Pinpoint the cell where the given text exists, returning its [x, y] midpoint coordinate. 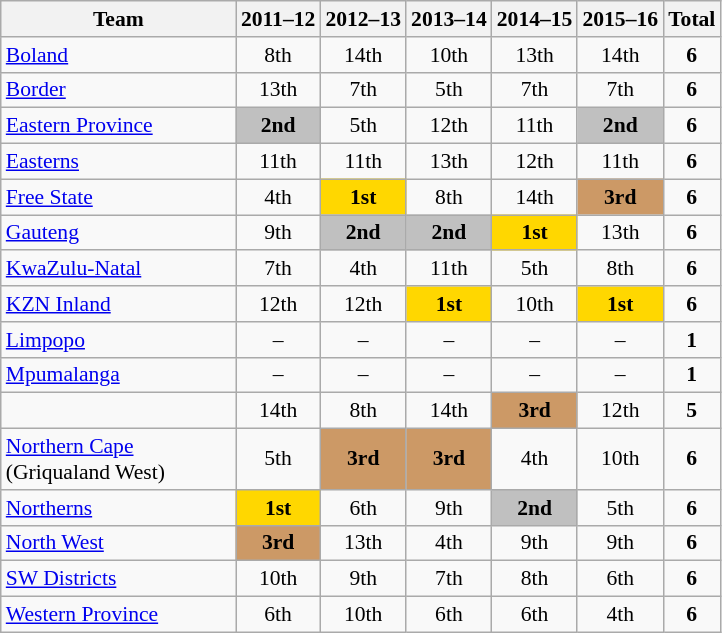
2012–13 [363, 19]
Total [692, 19]
Border [118, 90]
Gauteng [118, 233]
Western Province [118, 615]
Mpumalanga [118, 375]
SW Districts [118, 579]
Eastern Province [118, 126]
Northern Cape(Griqualand West) [118, 460]
Northerns [118, 508]
Free State [118, 197]
KwaZulu-Natal [118, 269]
Boland [118, 55]
2011–12 [278, 19]
Limpopo [118, 340]
5 [692, 411]
KZN Inland [118, 304]
2013–14 [449, 19]
2015–16 [620, 19]
Team [118, 19]
Easterns [118, 162]
North West [118, 543]
2014–15 [535, 19]
